Identify which cell holds the provided text, then report its [X, Y] central coordinate. 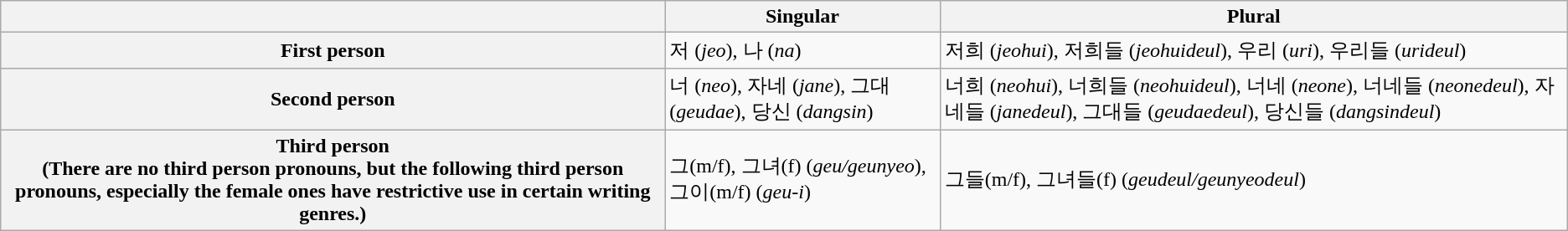
저 (jeo), 나 (na) [802, 50]
Plural [1253, 17]
First person [333, 50]
Second person [333, 99]
너 (neo), 자네 (jane), 그대 (geudae), 당신 (dangsin) [802, 99]
그(m/f), 그녀(f) (geu/geunyeo), 그이(m/f) (geu-i) [802, 179]
저희 (jeohui), 저희들 (jeohuideul), 우리 (uri), 우리들 (urideul) [1253, 50]
너희 (neohui), 너희들 (neohuideul), 너네 (neone), 너네들 (neonedeul), 자네들 (janedeul), 그대들 (geudaedeul), 당신들 (dangsindeul) [1253, 99]
Singular [802, 17]
그들(m/f), 그녀들(f) (geudeul/geunyeodeul) [1253, 179]
